Pinpoint the cell where the given text exists, returning its (X, Y) midpoint coordinate. 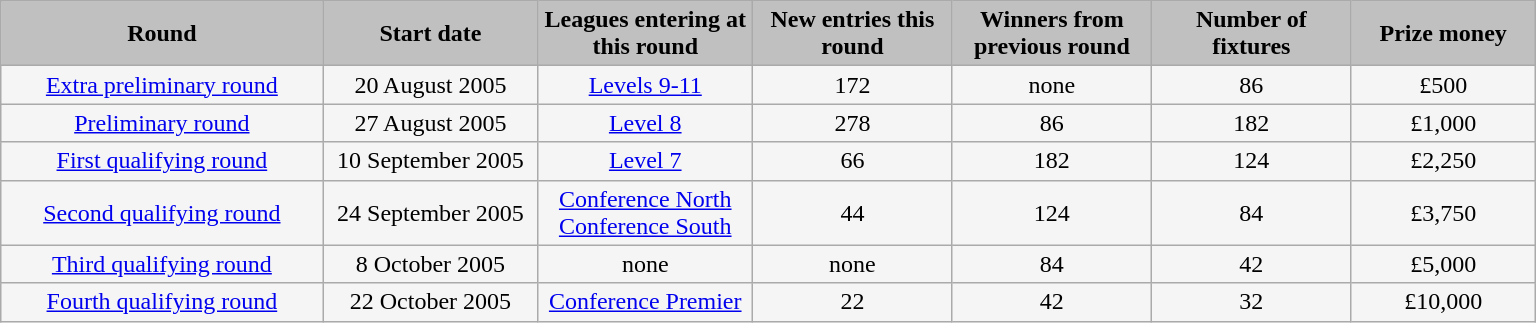
172 (852, 85)
Conference Premier (646, 302)
24 September 2005 (430, 212)
10 September 2005 (430, 161)
£10,000 (1443, 302)
Start date (430, 34)
Preliminary round (162, 123)
Level 8 (646, 123)
New entries this round (852, 34)
First qualifying round (162, 161)
Winners from previous round (1052, 34)
Leagues entering at this round (646, 34)
Prize money (1443, 34)
8 October 2005 (430, 264)
£1,000 (1443, 123)
Round (162, 34)
27 August 2005 (430, 123)
£3,750 (1443, 212)
32 (1252, 302)
Second qualifying round (162, 212)
44 (852, 212)
Conference NorthConference South (646, 212)
278 (852, 123)
Extra preliminary round (162, 85)
£5,000 (1443, 264)
22 (852, 302)
Levels 9-11 (646, 85)
£500 (1443, 85)
Fourth qualifying round (162, 302)
£2,250 (1443, 161)
66 (852, 161)
20 August 2005 (430, 85)
Number of fixtures (1252, 34)
Level 7 (646, 161)
Third qualifying round (162, 264)
22 October 2005 (430, 302)
